Return (x, y) of the center of cell containing provided text 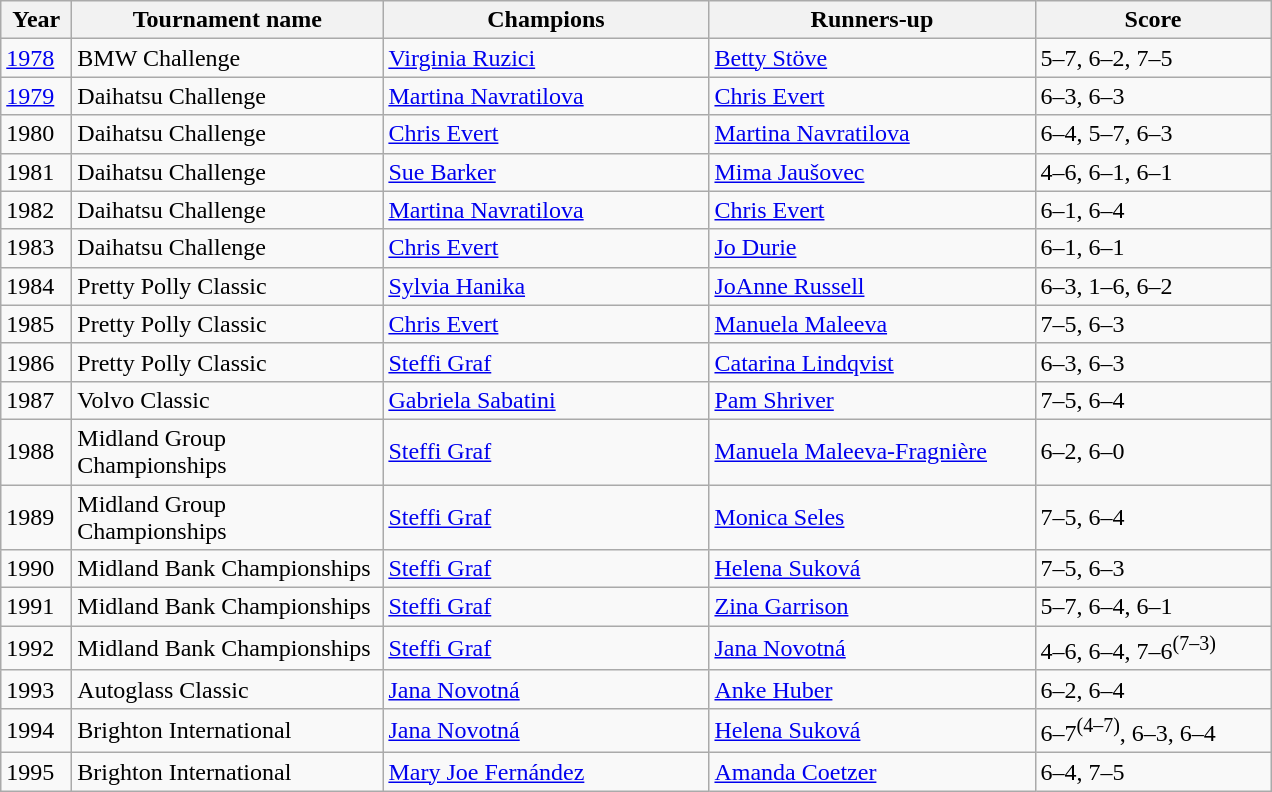
Autoglass Classic (228, 689)
4–6, 6–1, 6–1 (1153, 172)
1983 (36, 248)
1980 (36, 134)
Manuela Maleeva (872, 324)
6–3, 1–6, 6–2 (1153, 286)
6–2, 6–0 (1153, 452)
Betty Stöve (872, 58)
1987 (36, 400)
1989 (36, 516)
Year (36, 20)
6–4, 7–5 (1153, 772)
1985 (36, 324)
Champions (546, 20)
Mary Joe Fernández (546, 772)
Score (1153, 20)
Amanda Coetzer (872, 772)
Mima Jaušovec (872, 172)
Volvo Classic (228, 400)
1988 (36, 452)
Sue Barker (546, 172)
Virginia Ruzici (546, 58)
Runners-up (872, 20)
Monica Seles (872, 516)
1984 (36, 286)
Catarina Lindqvist (872, 362)
1979 (36, 96)
1978 (36, 58)
6–2, 6–4 (1153, 689)
1990 (36, 569)
1994 (36, 730)
1992 (36, 648)
6–1, 6–4 (1153, 210)
1982 (36, 210)
1995 (36, 772)
Tournament name (228, 20)
Pam Shriver (872, 400)
Jo Durie (872, 248)
4–6, 6–4, 7–6(7–3) (1153, 648)
1986 (36, 362)
Sylvia Hanika (546, 286)
JoAnne Russell (872, 286)
Manuela Maleeva-Fragnière (872, 452)
6–1, 6–1 (1153, 248)
BMW Challenge (228, 58)
6–4, 5–7, 6–3 (1153, 134)
Zina Garrison (872, 607)
5–7, 6–4, 6–1 (1153, 607)
1993 (36, 689)
1991 (36, 607)
5–7, 6–2, 7–5 (1153, 58)
1981 (36, 172)
6–7(4–7), 6–3, 6–4 (1153, 730)
Anke Huber (872, 689)
Gabriela Sabatini (546, 400)
